Search for the cell housing the specified text and yield its (X, Y) center coordinate. 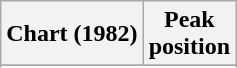
Chart (1982) (72, 34)
Peakposition (189, 34)
